For the text-containing cell, return its midpoint in [X, Y] coordinate format. 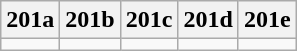
201b [90, 20]
201a [30, 20]
201e [267, 20]
201d [208, 20]
201c [149, 20]
